Pinpoint the cell where the given text exists, returning its (x, y) midpoint coordinate. 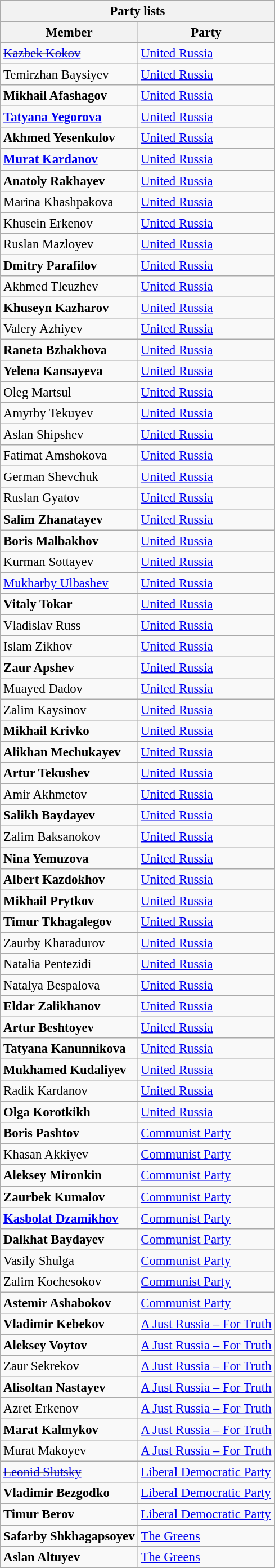
Tatyana Yegorova (69, 117)
Timur Tkhagalegov (69, 921)
Yelena Kansayeva (69, 371)
Mukharby Ulbashev (69, 583)
Temirzhan Baysiyev (69, 75)
Kurman Sottayev (69, 562)
Nina Yemuzova (69, 858)
Marat Kalmykov (69, 1430)
Valery Azhiyev (69, 329)
Mukhamed Kudaliyev (69, 1070)
Salim Zhanatayev (69, 519)
Party (206, 33)
Raneta Bzhakhova (69, 350)
Zaur Apshev (69, 667)
Leonid Slutsky (69, 1472)
Aslan Shipshev (69, 435)
Islam Zikhov (69, 647)
Tatyana Kanunnikova (69, 1049)
Marina Khashpakova (69, 202)
Natalia Pentezidi (69, 964)
Kasbolat Dzamikhov (69, 1218)
Safarby Shkhagapsoyev (69, 1536)
Vladislav Russ (69, 625)
Vasily Shulga (69, 1260)
Boris Pashtov (69, 1133)
Aslan Altuyev (69, 1557)
Boris Malbakhov (69, 541)
Vitaly Tokar (69, 604)
Akhmed Yesenkulov (69, 138)
Aleksey Mironkin (69, 1176)
Albert Kazdokhov (69, 879)
Mikhail Afashagov (69, 96)
Akhmed Tleuzhev (69, 287)
Artur Tekushev (69, 773)
Ruslan Mazloyev (69, 244)
Murat Makoyev (69, 1451)
Member (69, 33)
Anatoly Rakhayev (69, 181)
Vladimir Kebekov (69, 1324)
Alisoltan Nastayev (69, 1388)
Eldar Zalikhanov (69, 1006)
Olga Korotkikh (69, 1112)
Dmitry Parafilov (69, 265)
Vladimir Bezgodko (69, 1493)
Muayed Dadov (69, 689)
Timur Berov (69, 1514)
Radik Kardanov (69, 1091)
Mikhail Prytkov (69, 901)
Zalim Kaysinov (69, 710)
Zalim Kochesokov (69, 1282)
Murat Kardanov (69, 159)
Amir Akhmetov (69, 795)
Party lists (137, 11)
Artur Beshtoyev (69, 1027)
Alikhan Mechukayev (69, 752)
German Shevchuk (69, 477)
Khusein Erkenov (69, 223)
Kazbek Kokov (69, 54)
Amyrby Tekuyev (69, 413)
Zaur Sekrekov (69, 1366)
Zalim Baksanokov (69, 837)
Natalya Bespalova (69, 985)
Azret Erkenov (69, 1409)
Salikh Baydayev (69, 816)
Khasan Akkiyev (69, 1155)
Oleg Martsul (69, 393)
Mikhail Krivko (69, 731)
Astemir Ashabokov (69, 1303)
Zaurbek Kumalov (69, 1197)
Fatimat Amshokova (69, 456)
Zaurby Kharadurov (69, 943)
Ruslan Gyatov (69, 498)
Aleksey Voytov (69, 1345)
Dalkhat Baydayev (69, 1239)
Khuseyn Kazharov (69, 308)
